For the text-containing cell, return its midpoint in (X, Y) coordinate format. 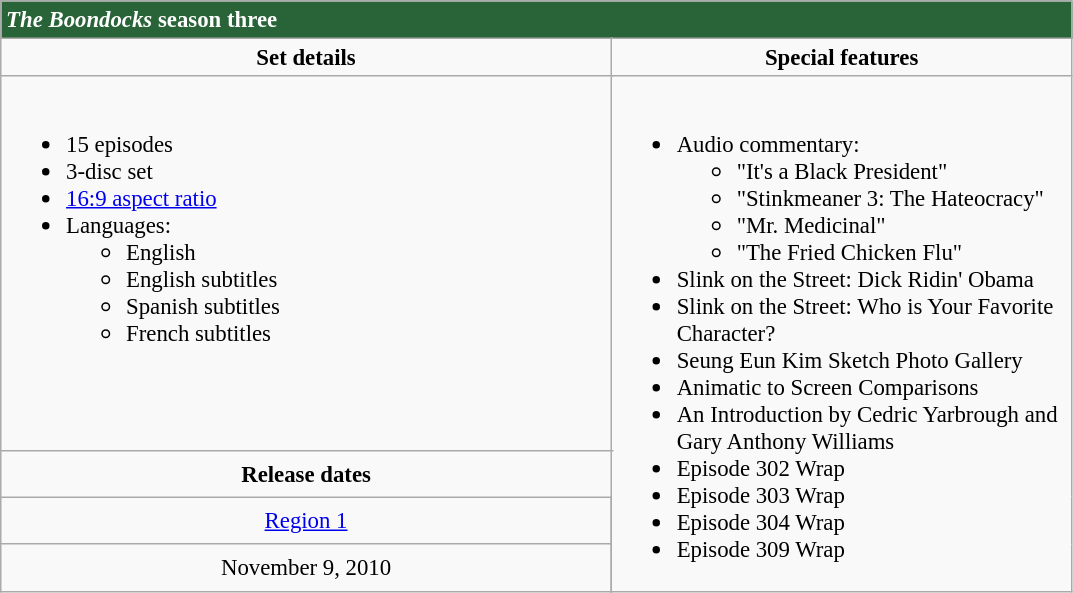
Region 1 (306, 520)
Set details (306, 58)
Special features (842, 58)
Release dates (306, 474)
The Boondocks season three (536, 20)
15 episodes3-disc set16:9 aspect ratioLanguages:EnglishEnglish subtitlesSpanish subtitlesFrench subtitles (306, 263)
November 9, 2010 (306, 568)
